Find where the given text appears and provide that cell's center as (x, y) coordinate. 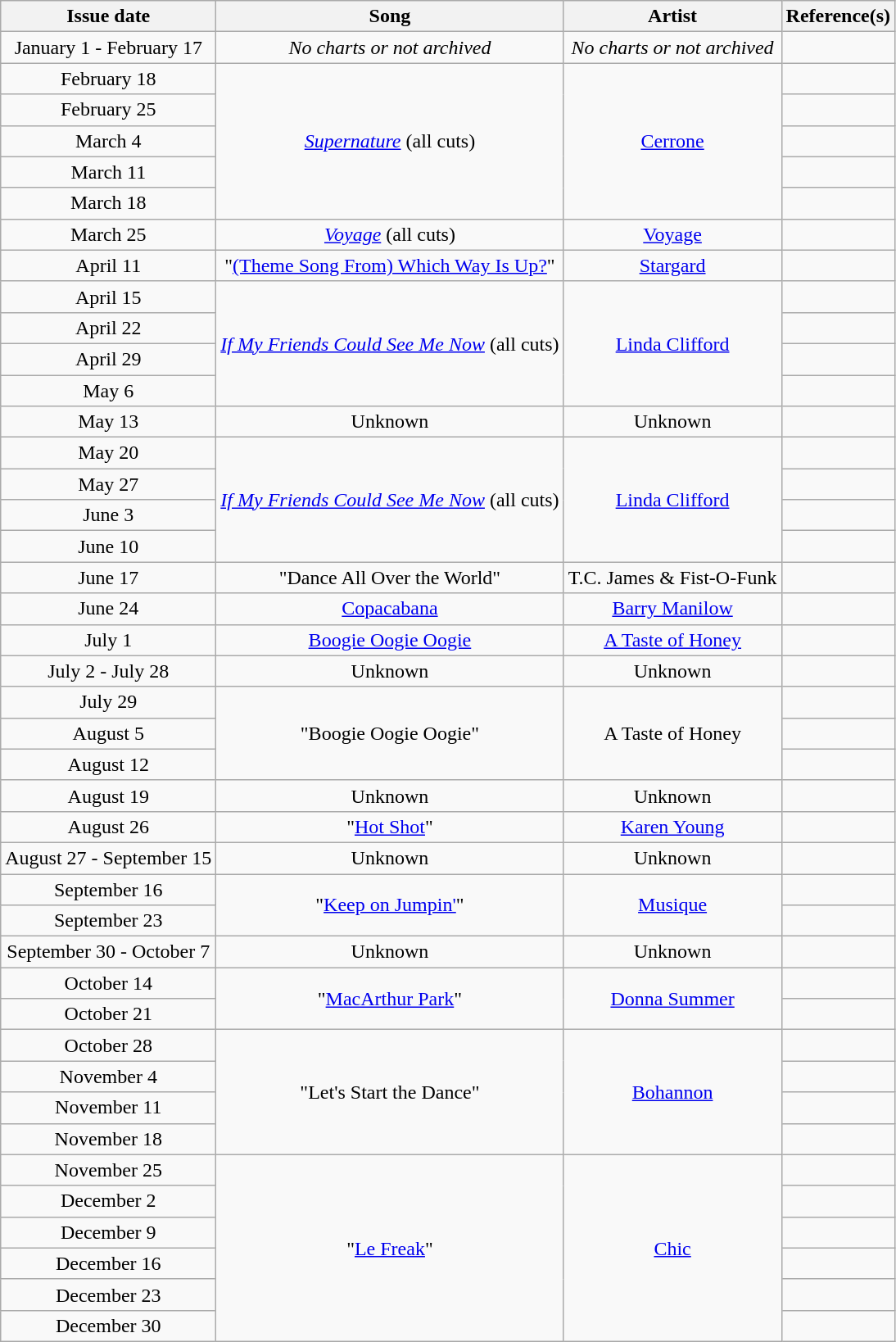
July 1 (108, 640)
August 27 - September 15 (108, 858)
Artist (672, 16)
Song (390, 16)
"Hot Shot" (390, 827)
"Dance All Over the World" (390, 578)
February 25 (108, 110)
April 11 (108, 265)
May 20 (108, 453)
August 19 (108, 796)
October 28 (108, 1045)
June 3 (108, 515)
Copacabana (390, 609)
November 18 (108, 1139)
March 18 (108, 203)
February 18 (108, 79)
December 23 (108, 1294)
T.C. James & Fist-O-Funk (672, 578)
Karen Young (672, 827)
May 6 (108, 391)
Stargard (672, 265)
December 9 (108, 1232)
Supernature (all cuts) (390, 141)
June 10 (108, 546)
April 29 (108, 359)
July 29 (108, 702)
"Let's Start the Dance" (390, 1092)
October 14 (108, 983)
September 30 - October 7 (108, 952)
November 11 (108, 1108)
"(Theme Song From) Which Way Is Up?" (390, 265)
Barry Manilow (672, 609)
December 16 (108, 1263)
December 30 (108, 1326)
December 2 (108, 1201)
August 5 (108, 733)
Musique (672, 904)
Voyage (672, 234)
June 17 (108, 578)
Issue date (108, 16)
Voyage (all cuts) (390, 234)
April 22 (108, 328)
October 21 (108, 1014)
Boogie Oogie Oogie (390, 640)
Chic (672, 1248)
May 13 (108, 422)
Donna Summer (672, 999)
"MacArthur Park" (390, 999)
January 1 - February 17 (108, 48)
Reference(s) (839, 16)
"Boogie Oogie Oogie" (390, 733)
April 15 (108, 297)
July 2 - July 28 (108, 671)
August 26 (108, 827)
Bohannon (672, 1092)
March 25 (108, 234)
June 24 (108, 609)
"Keep on Jumpin'" (390, 904)
September 23 (108, 921)
"Le Freak" (390, 1248)
March 4 (108, 141)
November 4 (108, 1077)
November 25 (108, 1170)
Cerrone (672, 141)
March 11 (108, 172)
September 16 (108, 889)
May 27 (108, 484)
August 12 (108, 764)
